Search for the cell housing the specified text and yield its (X, Y) center coordinate. 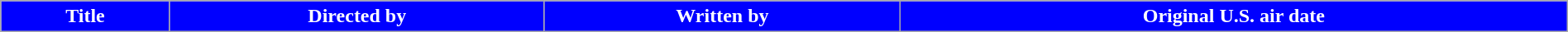
Directed by (357, 16)
Title (85, 16)
Written by (722, 16)
Original U.S. air date (1234, 16)
